Return (x, y) of the center of cell containing provided text 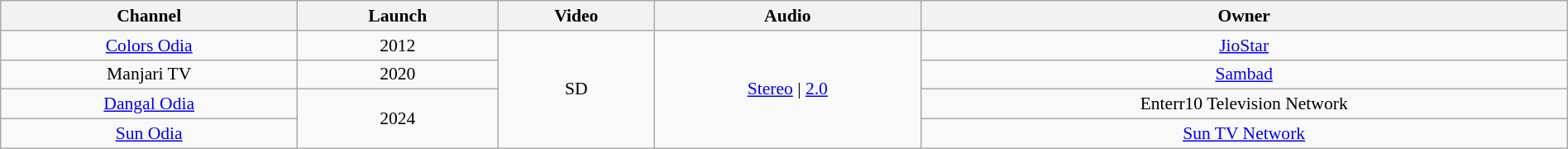
Colors Odia (149, 46)
Launch (398, 16)
2020 (398, 74)
Owner (1244, 16)
Sambad (1244, 74)
Audio (788, 16)
Sun TV Network (1244, 134)
Video (576, 16)
Dangal Odia (149, 104)
Enterr10 Television Network (1244, 104)
Manjari TV (149, 74)
2012 (398, 46)
JioStar (1244, 46)
Channel (149, 16)
Stereo | 2.0 (788, 89)
Sun Odia (149, 134)
SD (576, 89)
2024 (398, 119)
